Capture the cell that displays the provided text and extract its (x, y) central coordinate. 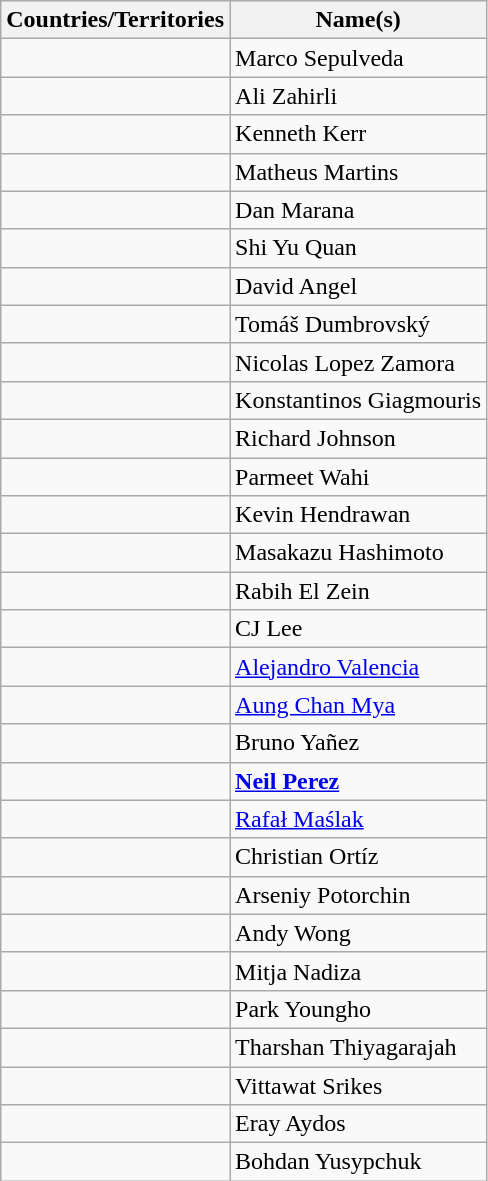
Matheus Martins (358, 172)
Ali Zahirli (358, 96)
Vittawat Srikes (358, 1085)
Rabih El Zein (358, 591)
Tharshan Thiyagarajah (358, 1047)
Masakazu Hashimoto (358, 553)
Bruno Yañez (358, 743)
CJ Lee (358, 629)
Kevin Hendrawan (358, 515)
Eray Aydos (358, 1124)
Kenneth Kerr (358, 134)
Christian Ortíz (358, 857)
Alejandro Valencia (358, 667)
Richard Johnson (358, 438)
Konstantinos Giagmouris (358, 400)
Name(s) (358, 20)
Andy Wong (358, 933)
Nicolas Lopez Zamora (358, 362)
Bohdan Yusypchuk (358, 1162)
Arseniy Potorchin (358, 895)
Mitja Nadiza (358, 971)
Tomáš Dumbrovský (358, 324)
Neil Perez (358, 781)
Aung Chan Mya (358, 705)
Countries/Territories (116, 20)
Shi Yu Quan (358, 248)
Park Youngho (358, 1009)
David Angel (358, 286)
Marco Sepulveda (358, 58)
Dan Marana (358, 210)
Parmeet Wahi (358, 477)
Rafał Maślak (358, 819)
